Pinpoint the cell where the given text exists, returning its [X, Y] midpoint coordinate. 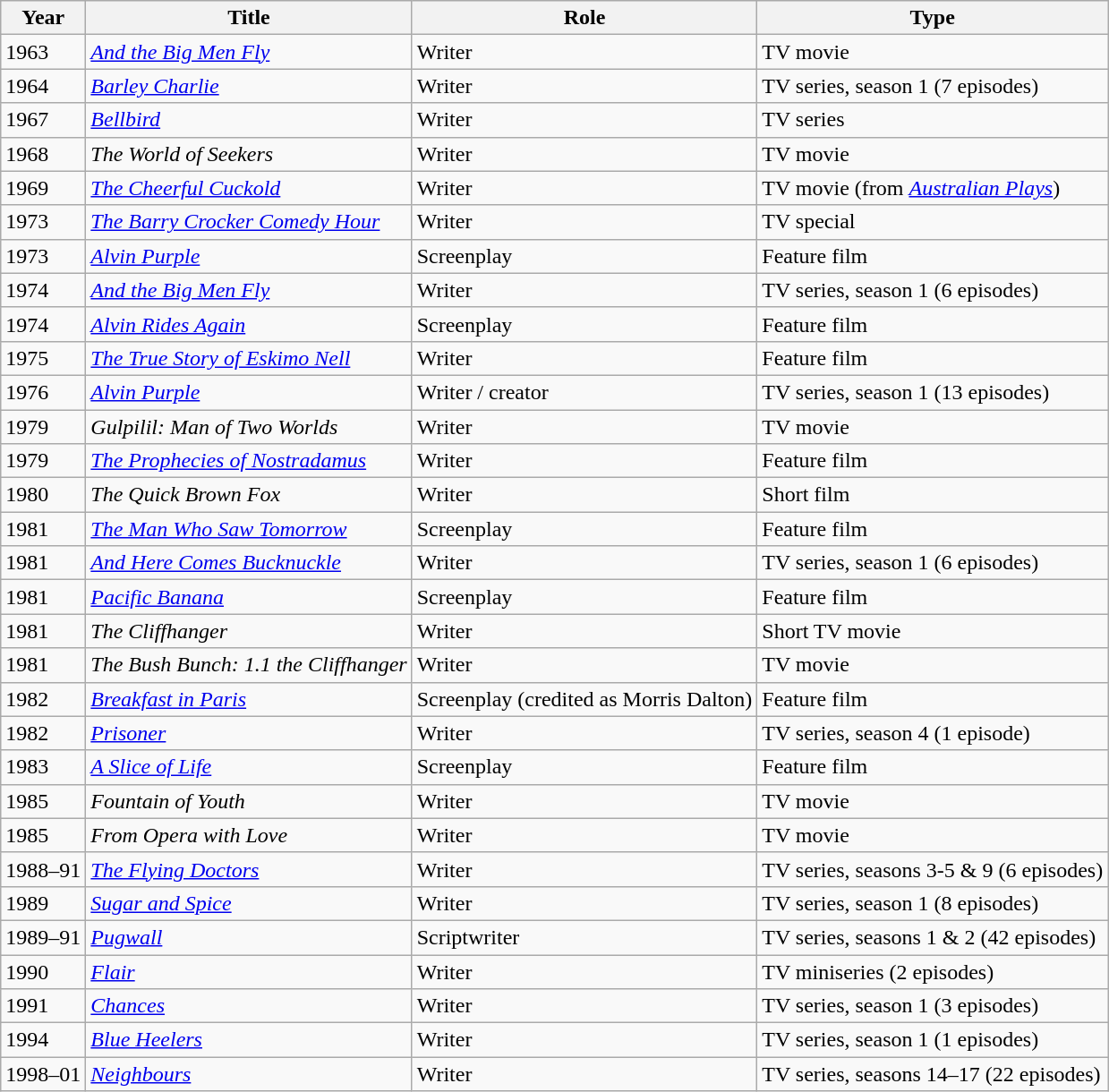
TV series, seasons 3-5 & 9 (6 episodes) [933, 869]
The Man Who Saw Tomorrow [249, 529]
Writer / creator [584, 392]
Title [249, 18]
TV series, season 1 (1 episodes) [933, 1040]
1983 [43, 767]
TV series, seasons 1 & 2 (42 episodes) [933, 937]
Role [584, 18]
1980 [43, 495]
1975 [43, 358]
1976 [43, 392]
The Prophecies of Nostradamus [249, 461]
Gulpilil: Man of Two Worlds [249, 427]
Short TV movie [933, 631]
TV series [933, 120]
The Cheerful Cuckold [249, 188]
The True Story of Eskimo Nell [249, 358]
1989 [43, 903]
1989–91 [43, 937]
Short film [933, 495]
Year [43, 18]
1964 [43, 86]
Neighbours [249, 1074]
1991 [43, 1006]
1990 [43, 971]
Screenplay (credited as Morris Dalton) [584, 699]
TV series, season 1 (7 episodes) [933, 86]
TV movie (from Australian Plays) [933, 188]
Chances [249, 1006]
1967 [43, 120]
Scriptwriter [584, 937]
The Barry Crocker Comedy Hour [249, 222]
Flair [249, 971]
The Quick Brown Fox [249, 495]
Alvin Rides Again [249, 324]
Barley Charlie [249, 86]
Prisoner [249, 733]
TV series, season 1 (3 episodes) [933, 1006]
TV series, season 1 (8 episodes) [933, 903]
The World of Seekers [249, 154]
From Opera with Love [249, 835]
1969 [43, 188]
Bellbird [249, 120]
And Here Comes Bucknuckle [249, 563]
1988–91 [43, 869]
TV series, season 1 (13 episodes) [933, 392]
The Flying Doctors [249, 869]
1998–01 [43, 1074]
Blue Heelers [249, 1040]
Pacific Banana [249, 597]
Sugar and Spice [249, 903]
TV series, seasons 14–17 (22 episodes) [933, 1074]
1968 [43, 154]
TV special [933, 222]
Type [933, 18]
Breakfast in Paris [249, 699]
A Slice of Life [249, 767]
1963 [43, 52]
The Cliffhanger [249, 631]
The Bush Bunch: 1.1 the Cliffhanger [249, 665]
1994 [43, 1040]
Pugwall [249, 937]
Fountain of Youth [249, 801]
TV series, season 4 (1 episode) [933, 733]
TV miniseries (2 episodes) [933, 971]
